Capture the cell that displays the provided text and extract its [x, y] central coordinate. 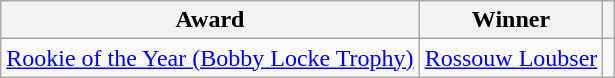
Rookie of the Year (Bobby Locke Trophy) [210, 58]
Winner [511, 20]
Rossouw Loubser [511, 58]
Award [210, 20]
